For the text-containing cell, return its midpoint in [X, Y] coordinate format. 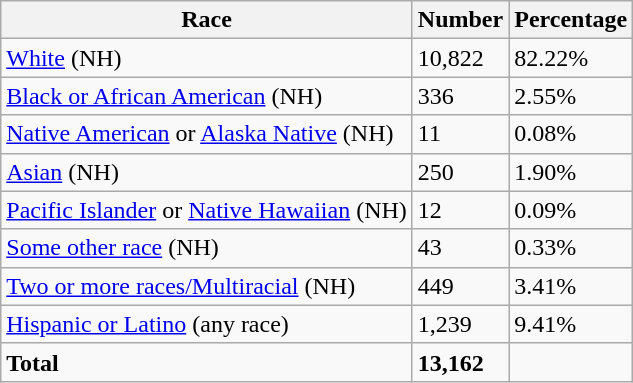
0.33% [571, 248]
2.55% [571, 96]
1,239 [460, 324]
11 [460, 134]
Two or more races/Multiracial (NH) [207, 286]
12 [460, 210]
0.09% [571, 210]
82.22% [571, 58]
Asian (NH) [207, 172]
Total [207, 362]
Race [207, 20]
3.41% [571, 286]
Hispanic or Latino (any race) [207, 324]
9.41% [571, 324]
43 [460, 248]
Native American or Alaska Native (NH) [207, 134]
10,822 [460, 58]
250 [460, 172]
1.90% [571, 172]
449 [460, 286]
White (NH) [207, 58]
Percentage [571, 20]
Black or African American (NH) [207, 96]
0.08% [571, 134]
Number [460, 20]
336 [460, 96]
13,162 [460, 362]
Some other race (NH) [207, 248]
Pacific Islander or Native Hawaiian (NH) [207, 210]
